Capture the cell that displays the provided text and extract its [X, Y] central coordinate. 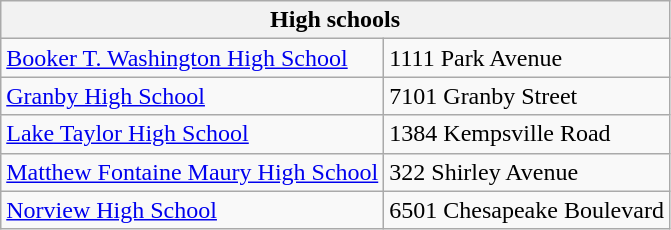
322 Shirley Avenue [527, 172]
1111 Park Avenue [527, 58]
High schools [336, 20]
6501 Chesapeake Boulevard [527, 210]
Granby High School [192, 96]
Lake Taylor High School [192, 134]
1384 Kempsville Road [527, 134]
Norview High School [192, 210]
7101 Granby Street [527, 96]
Matthew Fontaine Maury High School [192, 172]
Booker T. Washington High School [192, 58]
